Pinpoint the cell where the given text exists, returning its [x, y] midpoint coordinate. 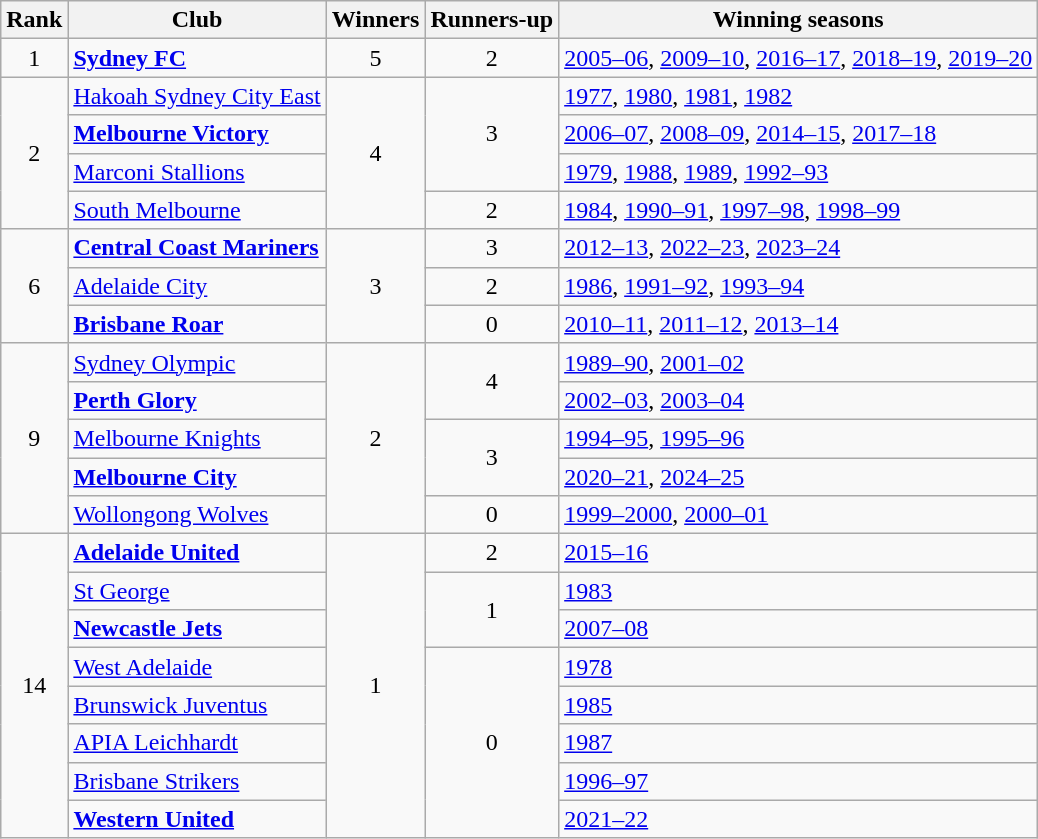
Marconi Stallions [197, 172]
2002–03, 2003–04 [798, 400]
14 [34, 686]
1989–90, 2001–02 [798, 362]
2005–06, 2009–10, 2016–17, 2018–19, 2019–20 [798, 58]
Wollongong Wolves [197, 515]
1977, 1980, 1981, 1982 [798, 96]
Melbourne City [197, 477]
Brunswick Juventus [197, 705]
Club [197, 20]
West Adelaide [197, 667]
Western United [197, 819]
1996–97 [798, 781]
Winning seasons [798, 20]
Adelaide City [197, 286]
Runners-up [492, 20]
1978 [798, 667]
Perth Glory [197, 400]
Sydney FC [197, 58]
1994–95, 1995–96 [798, 438]
St George [197, 591]
2010–11, 2011–12, 2013–14 [798, 324]
2007–08 [798, 629]
9 [34, 438]
Hakoah Sydney City East [197, 96]
6 [34, 286]
1979, 1988, 1989, 1992–93 [798, 172]
1985 [798, 705]
South Melbourne [197, 210]
Sydney Olympic [197, 362]
Winners [376, 20]
1999–2000, 2000–01 [798, 515]
2006–07, 2008–09, 2014–15, 2017–18 [798, 134]
2021–22 [798, 819]
1986, 1991–92, 1993–94 [798, 286]
APIA Leichhardt [197, 743]
2012–13, 2022–23, 2023–24 [798, 248]
1987 [798, 743]
2020–21, 2024–25 [798, 477]
Rank [34, 20]
Newcastle Jets [197, 629]
Brisbane Roar [197, 324]
2015–16 [798, 553]
1984, 1990–91, 1997–98, 1998–99 [798, 210]
Melbourne Knights [197, 438]
Adelaide United [197, 553]
Central Coast Mariners [197, 248]
5 [376, 58]
Brisbane Strikers [197, 781]
1983 [798, 591]
Melbourne Victory [197, 134]
